From the cell containing the given text, extract its center point as [X, Y] coordinate. 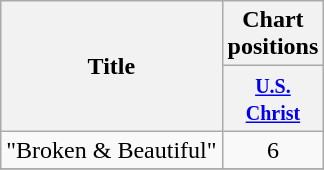
6 [273, 150]
Title [112, 66]
U.S.Christ [273, 98]
Chartpositions [273, 34]
"Broken & Beautiful" [112, 150]
